Search for the cell housing the specified text and yield its (X, Y) center coordinate. 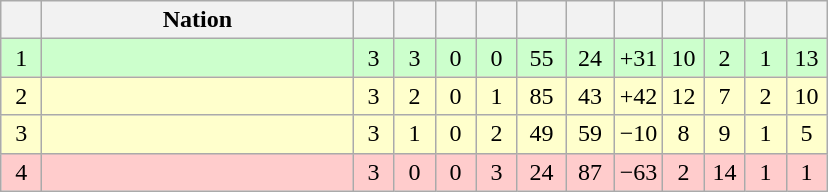
49 (542, 134)
−63 (638, 172)
12 (684, 96)
14 (724, 172)
85 (542, 96)
+31 (638, 58)
−10 (638, 134)
4 (22, 172)
+42 (638, 96)
13 (806, 58)
8 (684, 134)
43 (590, 96)
7 (724, 96)
55 (542, 58)
87 (590, 172)
Nation (198, 20)
9 (724, 134)
59 (590, 134)
5 (806, 134)
